Detect which cell encompasses the target text, then output its (X, Y) center coordinate. 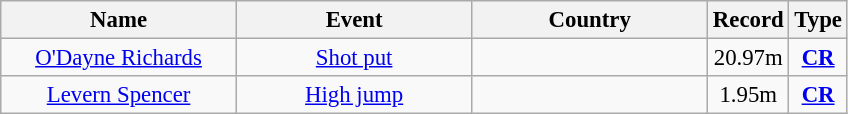
Country (590, 20)
20.97m (748, 58)
Name (119, 20)
Shot put (354, 58)
Event (354, 20)
Type (818, 20)
1.95m (748, 95)
Levern Spencer (119, 95)
O'Dayne Richards (119, 58)
Record (748, 20)
High jump (354, 95)
